Detect which cell encompasses the target text, then output its (x, y) center coordinate. 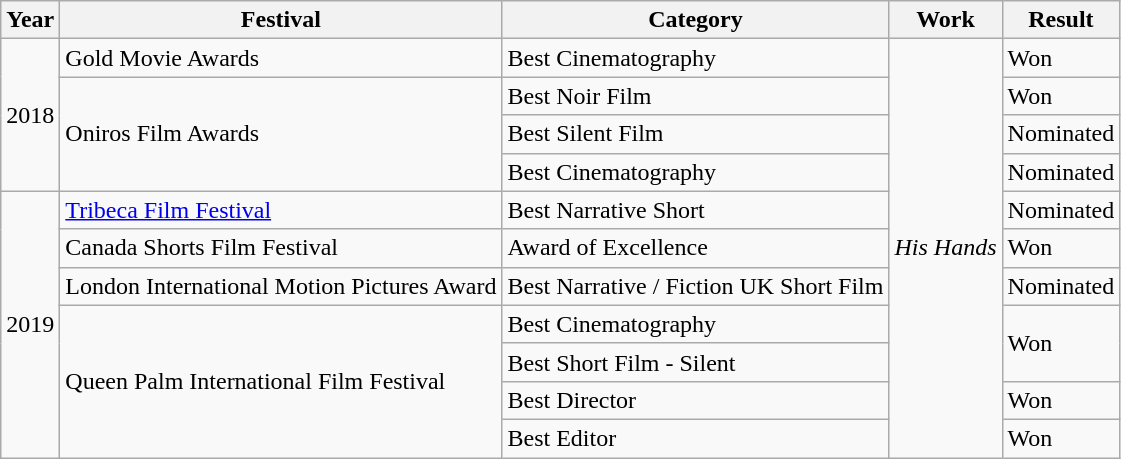
2018 (30, 115)
Best Editor (696, 438)
Result (1061, 20)
Oniros Film Awards (281, 134)
Category (696, 20)
Award of Excellence (696, 248)
Gold Movie Awards (281, 58)
London International Motion Pictures Award (281, 286)
2019 (30, 324)
Best Narrative Short (696, 210)
Best Silent Film (696, 134)
Best Narrative / Fiction UK Short Film (696, 286)
Year (30, 20)
Best Short Film - Silent (696, 362)
Work (946, 20)
Queen Palm International Film Festival (281, 381)
Best Director (696, 400)
Festival (281, 20)
His Hands (946, 248)
Tribeca Film Festival (281, 210)
Canada Shorts Film Festival (281, 248)
Best Noir Film (696, 96)
